Return [x, y] of the center of cell containing provided text 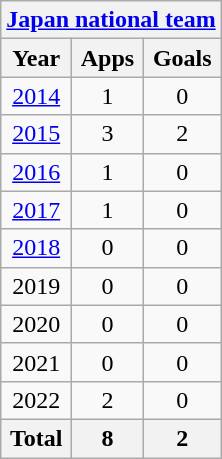
2016 [36, 172]
2020 [36, 324]
2021 [36, 362]
2018 [36, 248]
2022 [36, 400]
Apps [108, 58]
8 [108, 438]
Total [36, 438]
Year [36, 58]
Japan national team [111, 20]
3 [108, 134]
2017 [36, 210]
2019 [36, 286]
2014 [36, 96]
Goals [182, 58]
2015 [36, 134]
